Capture the cell that displays the provided text and extract its [x, y] central coordinate. 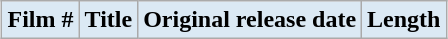
Film # [40, 20]
Length [404, 20]
Title [108, 20]
Original release date [250, 20]
